For the text-containing cell, return its midpoint in (X, Y) coordinate format. 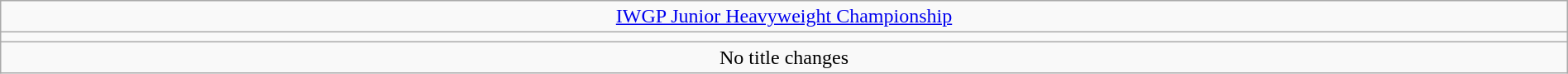
IWGP Junior Heavyweight Championship (784, 17)
No title changes (784, 57)
